Pinpoint the cell where the given text exists, returning its [X, Y] midpoint coordinate. 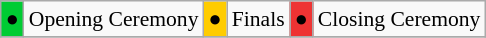
Opening Ceremony [114, 19]
Closing Ceremony [400, 19]
Finals [258, 19]
